Extract the (x, y) coordinate from the center of the cell holding the provided text.  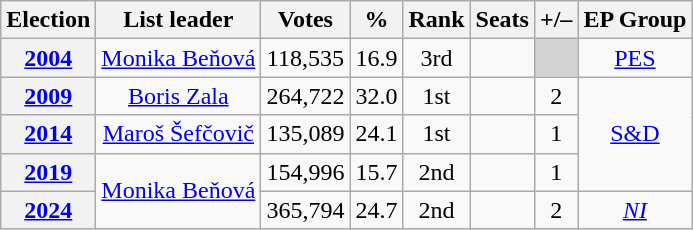
List leader (178, 20)
118,535 (306, 58)
264,722 (306, 96)
2019 (48, 172)
2014 (48, 134)
2024 (48, 210)
Boris Zala (178, 96)
% (376, 20)
135,089 (306, 134)
PES (635, 58)
Election (48, 20)
24.1 (376, 134)
15.7 (376, 172)
365,794 (306, 210)
3rd (436, 58)
Rank (436, 20)
Maroš Šefčovič (178, 134)
+/– (556, 20)
32.0 (376, 96)
Seats (502, 20)
S&D (635, 134)
24.7 (376, 210)
154,996 (306, 172)
2009 (48, 96)
EP Group (635, 20)
Votes (306, 20)
2004 (48, 58)
NI (635, 210)
16.9 (376, 58)
